Return the [X, Y] coordinate for the center point of the cell that contains the specified text.  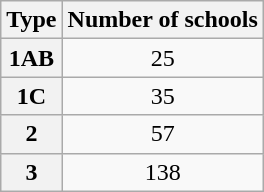
3 [32, 172]
2 [32, 134]
35 [162, 96]
Number of schools [162, 20]
1AB [32, 58]
138 [162, 172]
Type [32, 20]
1C [32, 96]
57 [162, 134]
25 [162, 58]
